Scan for the cell matching the given text and deliver its (x, y) coordinate at center. 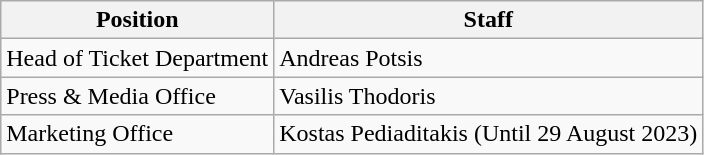
Press & Media Office (138, 96)
Position (138, 20)
Marketing Office (138, 134)
Andreas Potsis (488, 58)
Vasilis Thodoris (488, 96)
Kostas Pediaditakis (Until 29 August 2023) (488, 134)
Head of Ticket Department (138, 58)
Staff (488, 20)
